Output the [X, Y] coordinate of the center of the cell containing the given text.  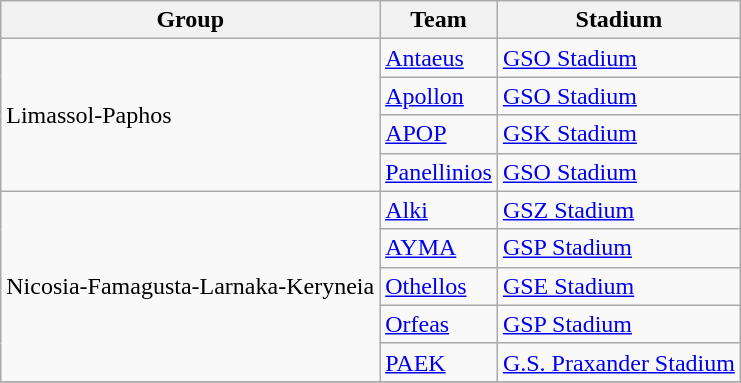
APOP [439, 134]
Othellos [439, 286]
Apollon [439, 96]
Stadium [618, 20]
Nicosia-Famagusta-Larnaka-Keryneia [190, 286]
Antaeus [439, 58]
G.S. Praxander Stadium [618, 362]
GSE Stadium [618, 286]
GSK Stadium [618, 134]
PAEK [439, 362]
Alki [439, 210]
Team [439, 20]
Orfeas [439, 324]
Panellinios [439, 172]
Group [190, 20]
AYMA [439, 248]
Limassol-Paphos [190, 115]
GSZ Stadium [618, 210]
